Scan for the cell matching the given text and deliver its (X, Y) coordinate at center. 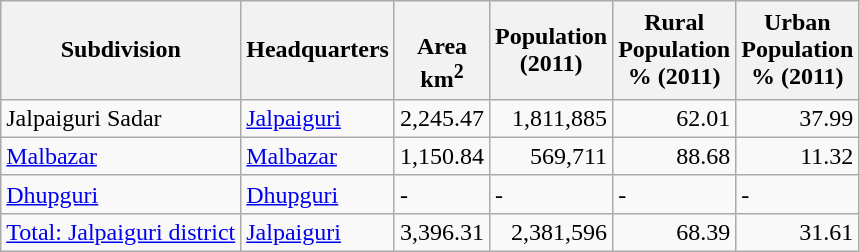
2,245.47 (442, 118)
Areakm2 (442, 50)
Population(2011) (552, 50)
1,811,885 (552, 118)
68.39 (674, 232)
88.68 (674, 156)
37.99 (798, 118)
11.32 (798, 156)
Jalpaiguri Sadar (121, 118)
RuralPopulation% (2011) (674, 50)
569,711 (552, 156)
1,150.84 (442, 156)
Headquarters (318, 50)
UrbanPopulation% (2011) (798, 50)
Total: Jalpaiguri district (121, 232)
Subdivision (121, 50)
3,396.31 (442, 232)
62.01 (674, 118)
31.61 (798, 232)
2,381,596 (552, 232)
